Locate the cell with the specified text and output its [X, Y] center coordinate. 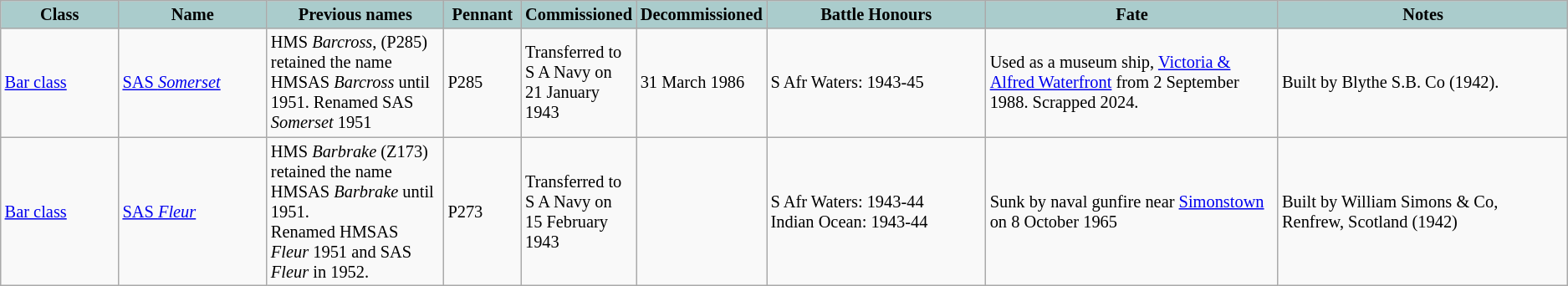
Name [192, 14]
HMS Barbrake (Z173) retained the name HMSAS Barbrake until 1951.Renamed HMSAS Fleur 1951 and SAS Fleur in 1952. [355, 212]
31 March 1986 [702, 83]
Transferred to S A Navy on 15 February 1943 [579, 212]
S Afr Waters: 1943-45 [876, 83]
Used as a museum ship, Victoria & Alfred Waterfront from 2 September 1988. Scrapped 2024. [1132, 83]
Fate [1132, 14]
P285 [483, 83]
Class [60, 14]
P273 [483, 212]
SAS Fleur [192, 212]
Transferred to S A Navy on 21 January 1943 [579, 83]
Decommissioned [702, 14]
Notes [1423, 14]
Sunk by naval gunfire near Simonstown on 8 October 1965 [1132, 212]
Previous names [355, 14]
Battle Honours [876, 14]
Built by William Simons & Co, Renfrew, Scotland (1942) [1423, 212]
Built by Blythe S.B. Co (1942). [1423, 83]
Commissioned [579, 14]
SAS Somerset [192, 83]
Pennant [483, 14]
S Afr Waters: 1943-44Indian Ocean: 1943-44 [876, 212]
HMS Barcross, (P285) retained the name HMSAS Barcross until 1951. Renamed SAS Somerset 1951 [355, 83]
